Capture the cell that displays the provided text and extract its (x, y) central coordinate. 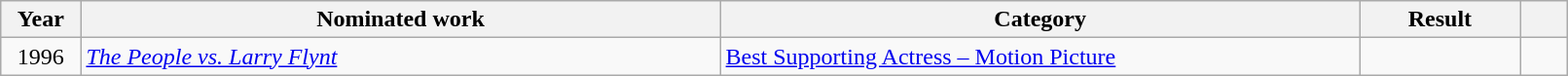
Best Supporting Actress – Motion Picture (1039, 57)
1996 (41, 57)
The People vs. Larry Flynt (401, 57)
Result (1440, 19)
Year (41, 19)
Category (1039, 19)
Nominated work (401, 19)
